Extract the [X, Y] coordinate from the center of the cell holding the provided text.  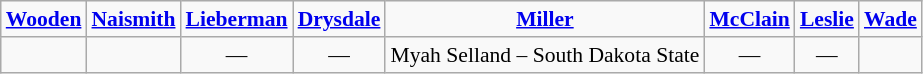
Wooden [44, 19]
Leslie [827, 19]
— [237, 55]
Naismith [133, 19]
Myah Selland – South Dakota State [544, 55]
Drysdale [340, 19]
Wade [890, 19]
McClain [749, 19]
Miller [544, 19]
Lieberman [237, 19]
